Locate the cell with the specified text and output its (x, y) center coordinate. 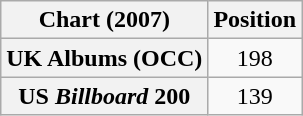
US Billboard 200 (104, 96)
UK Albums (OCC) (104, 58)
Position (255, 20)
Chart (2007) (104, 20)
139 (255, 96)
198 (255, 58)
